Find where the given text appears and provide that cell's center as [X, Y] coordinate. 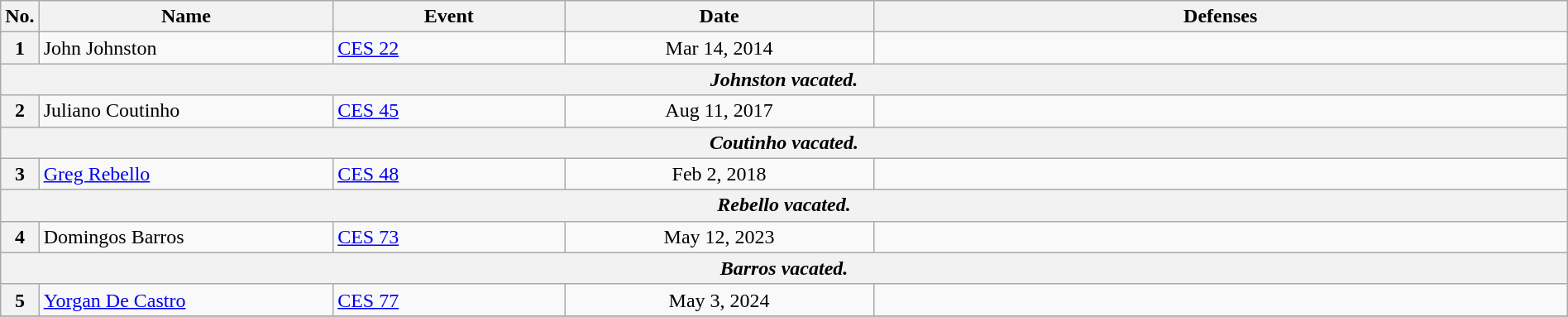
5 [20, 300]
Johnston vacated. [784, 79]
Domingos Barros [186, 237]
CES 73 [449, 237]
3 [20, 174]
Coutinho vacated. [784, 142]
4 [20, 237]
Yorgan De Castro [186, 300]
Event [449, 17]
Juliano Coutinho [186, 111]
Feb 2, 2018 [719, 174]
Greg Rebello [186, 174]
CES 48 [449, 174]
John Johnston [186, 48]
Mar 14, 2014 [719, 48]
Defenses [1221, 17]
May 12, 2023 [719, 237]
1 [20, 48]
May 3, 2024 [719, 300]
CES 45 [449, 111]
CES 77 [449, 300]
Rebello vacated. [784, 205]
Name [186, 17]
2 [20, 111]
Date [719, 17]
Barros vacated. [784, 268]
No. [20, 17]
CES 22 [449, 48]
Aug 11, 2017 [719, 111]
